Extract the (X, Y) coordinate from the center of the cell holding the provided text.  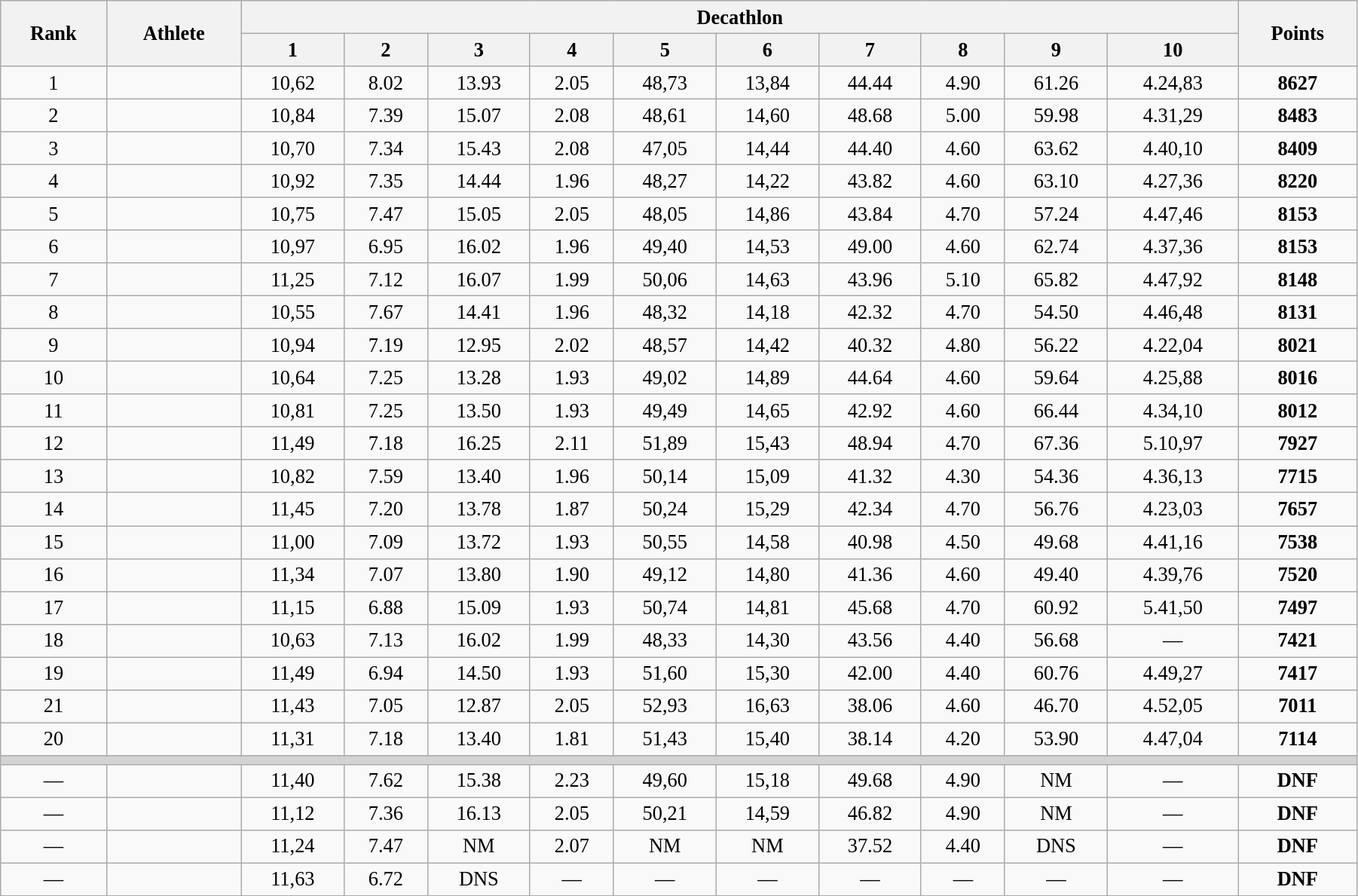
10,84 (292, 115)
43.82 (870, 181)
10,70 (292, 148)
4.34,10 (1173, 411)
48,27 (665, 181)
6.94 (386, 673)
15,29 (767, 509)
54.36 (1056, 476)
7657 (1298, 509)
52,93 (665, 706)
45.68 (870, 607)
Athlete (173, 33)
14,18 (767, 312)
7927 (1298, 443)
38.14 (870, 739)
15,30 (767, 673)
47,05 (665, 148)
12 (54, 443)
14,60 (767, 115)
1.81 (571, 739)
40.98 (870, 542)
51,43 (665, 739)
8627 (1298, 82)
44.44 (870, 82)
14,22 (767, 181)
7011 (1298, 706)
8220 (1298, 181)
4.31,29 (1173, 115)
7497 (1298, 607)
7421 (1298, 641)
8409 (1298, 148)
14,63 (767, 280)
11,12 (292, 814)
48,73 (665, 82)
10,94 (292, 345)
48.68 (870, 115)
4.30 (963, 476)
48,33 (665, 641)
1.87 (571, 509)
66.44 (1056, 411)
8.02 (386, 82)
14,59 (767, 814)
56.76 (1056, 509)
11,31 (292, 739)
2.07 (571, 846)
49,02 (665, 378)
13.28 (479, 378)
13.72 (479, 542)
13 (54, 476)
Rank (54, 33)
60.92 (1056, 607)
4.24,83 (1173, 82)
7.39 (386, 115)
7538 (1298, 542)
7.13 (386, 641)
4.80 (963, 345)
14,53 (767, 246)
21 (54, 706)
40.32 (870, 345)
Decathlon (740, 17)
14.50 (479, 673)
7.12 (386, 280)
16,63 (767, 706)
59.98 (1056, 115)
4.22,04 (1173, 345)
10,63 (292, 641)
4.40,10 (1173, 148)
7.05 (386, 706)
5.10,97 (1173, 443)
7114 (1298, 739)
4.47,46 (1173, 214)
6.88 (386, 607)
11,15 (292, 607)
10,75 (292, 214)
16.07 (479, 280)
11,63 (292, 879)
51,89 (665, 443)
7.35 (386, 181)
16 (54, 575)
7.62 (386, 781)
12.95 (479, 345)
49.40 (1056, 575)
10,92 (292, 181)
4.52,05 (1173, 706)
4.25,88 (1173, 378)
42.32 (870, 312)
7417 (1298, 673)
8012 (1298, 411)
11,45 (292, 509)
11,34 (292, 575)
43.96 (870, 280)
8483 (1298, 115)
41.36 (870, 575)
7.67 (386, 312)
42.92 (870, 411)
60.76 (1056, 673)
49,40 (665, 246)
50,55 (665, 542)
15,09 (767, 476)
42.00 (870, 673)
7.09 (386, 542)
4.27,36 (1173, 181)
42.34 (870, 509)
10,97 (292, 246)
62.74 (1056, 246)
11,24 (292, 846)
5.00 (963, 115)
54.50 (1056, 312)
4.23,03 (1173, 509)
10,62 (292, 82)
11,25 (292, 280)
7.19 (386, 345)
49,49 (665, 411)
Points (1298, 33)
14 (54, 509)
49,60 (665, 781)
13,84 (767, 82)
48,57 (665, 345)
16.13 (479, 814)
8148 (1298, 280)
7520 (1298, 575)
14,30 (767, 641)
13.50 (479, 411)
4.39,76 (1173, 575)
67.36 (1056, 443)
14.41 (479, 312)
15.05 (479, 214)
63.62 (1056, 148)
4.37,36 (1173, 246)
4.49,27 (1173, 673)
14,81 (767, 607)
4.36,13 (1173, 476)
7715 (1298, 476)
4.20 (963, 739)
10,82 (292, 476)
14.44 (479, 181)
13.78 (479, 509)
10,64 (292, 378)
10,81 (292, 411)
7.07 (386, 575)
2.02 (571, 345)
48.94 (870, 443)
7.59 (386, 476)
41.32 (870, 476)
15,18 (767, 781)
48,05 (665, 214)
12.87 (479, 706)
50,24 (665, 509)
48,32 (665, 312)
14,44 (767, 148)
8131 (1298, 312)
63.10 (1056, 181)
10,55 (292, 312)
5.41,50 (1173, 607)
5.10 (963, 280)
20 (54, 739)
50,74 (665, 607)
17 (54, 607)
15.07 (479, 115)
4.47,92 (1173, 280)
56.68 (1056, 641)
6.95 (386, 246)
59.64 (1056, 378)
15.09 (479, 607)
44.64 (870, 378)
13.93 (479, 82)
43.56 (870, 641)
37.52 (870, 846)
14,80 (767, 575)
11,40 (292, 781)
15.43 (479, 148)
2.23 (571, 781)
53.90 (1056, 739)
6.72 (386, 879)
4.46,48 (1173, 312)
14,89 (767, 378)
8016 (1298, 378)
57.24 (1056, 214)
8021 (1298, 345)
46.82 (870, 814)
46.70 (1056, 706)
11,00 (292, 542)
49.00 (870, 246)
14,65 (767, 411)
11 (54, 411)
1.90 (571, 575)
61.26 (1056, 82)
14,86 (767, 214)
16.25 (479, 443)
18 (54, 641)
65.82 (1056, 280)
14,42 (767, 345)
50,06 (665, 280)
44.40 (870, 148)
4.41,16 (1173, 542)
15 (54, 542)
2.11 (571, 443)
4.47,04 (1173, 739)
50,21 (665, 814)
15.38 (479, 781)
4.50 (963, 542)
50,14 (665, 476)
56.22 (1056, 345)
48,61 (665, 115)
38.06 (870, 706)
15,43 (767, 443)
49,12 (665, 575)
15,40 (767, 739)
7.36 (386, 814)
13.80 (479, 575)
43.84 (870, 214)
51,60 (665, 673)
19 (54, 673)
14,58 (767, 542)
7.34 (386, 148)
11,43 (292, 706)
7.20 (386, 509)
